For the text-containing cell, return its midpoint in (X, Y) coordinate format. 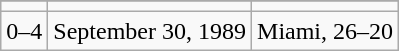
0–4 (24, 31)
Miami, 26–20 (326, 31)
September 30, 1989 (150, 31)
